Detect which cell encompasses the target text, then output its [x, y] center coordinate. 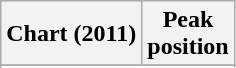
Peakposition [188, 34]
Chart (2011) [72, 34]
